Output the (x, y) coordinate of the center of the cell containing the given text.  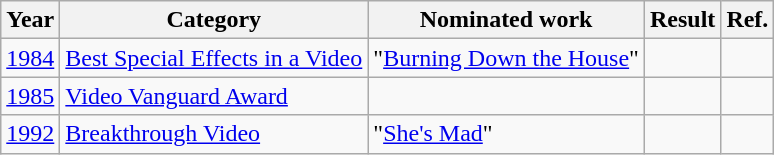
Ref. (748, 20)
Best Special Effects in a Video (214, 58)
Video Vanguard Award (214, 96)
Category (214, 20)
1985 (30, 96)
Nominated work (506, 20)
Result (682, 20)
1984 (30, 58)
1992 (30, 134)
"She's Mad" (506, 134)
Breakthrough Video (214, 134)
Year (30, 20)
"Burning Down the House" (506, 58)
